Detect which cell encompasses the target text, then output its [x, y] center coordinate. 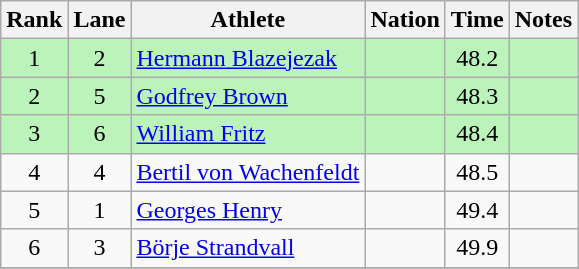
48.5 [477, 172]
Rank [34, 20]
Godfrey Brown [248, 96]
49.4 [477, 210]
Hermann Blazejezak [248, 58]
48.3 [477, 96]
Georges Henry [248, 210]
48.4 [477, 134]
Notes [543, 20]
Time [477, 20]
William Fritz [248, 134]
48.2 [477, 58]
Börje Strandvall [248, 248]
Lane [100, 20]
Athlete [248, 20]
Nation [405, 20]
Bertil von Wachenfeldt [248, 172]
49.9 [477, 248]
